Find where the given text appears and provide that cell's center as (x, y) coordinate. 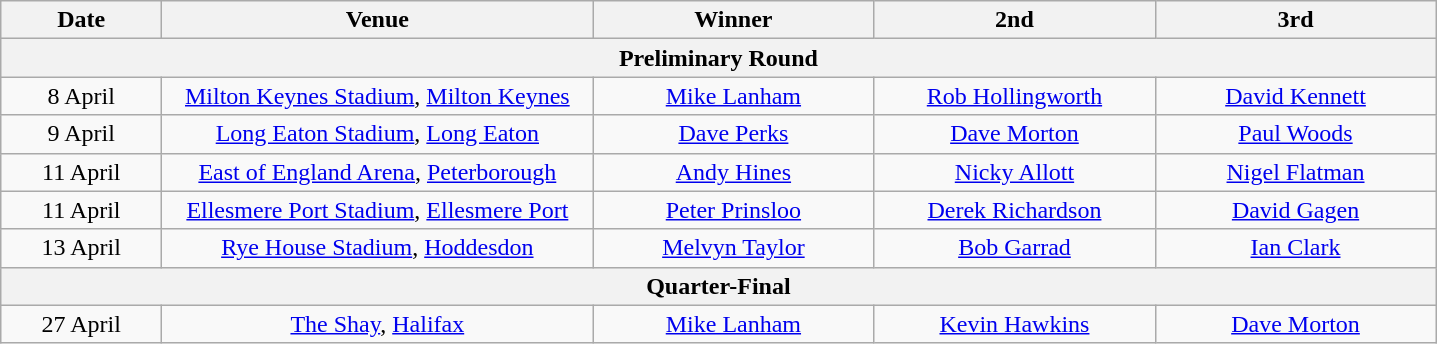
27 April (82, 324)
The Shay, Halifax (378, 324)
13 April (82, 248)
Rye House Stadium, Hoddesdon (378, 248)
Preliminary Round (718, 58)
3rd (1296, 20)
East of England Arena, Peterborough (378, 172)
Milton Keynes Stadium, Milton Keynes (378, 96)
Bob Garrad (1014, 248)
Dave Perks (734, 134)
Paul Woods (1296, 134)
Kevin Hawkins (1014, 324)
8 April (82, 96)
Quarter-Final (718, 286)
Derek Richardson (1014, 210)
Nigel Flatman (1296, 172)
Venue (378, 20)
Winner (734, 20)
Ian Clark (1296, 248)
Long Eaton Stadium, Long Eaton (378, 134)
Date (82, 20)
9 April (82, 134)
Melvyn Taylor (734, 248)
Ellesmere Port Stadium, Ellesmere Port (378, 210)
Peter Prinsloo (734, 210)
David Kennett (1296, 96)
Andy Hines (734, 172)
Rob Hollingworth (1014, 96)
David Gagen (1296, 210)
Nicky Allott (1014, 172)
2nd (1014, 20)
